Scan for the cell matching the given text and deliver its [x, y] coordinate at center. 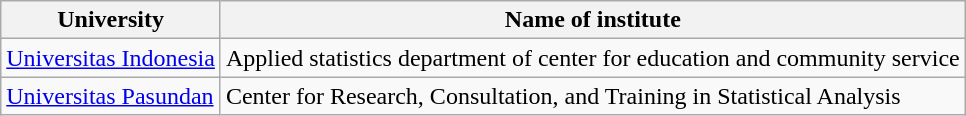
Applied statistics department of center for education and community service [592, 58]
University [111, 20]
Universitas Indonesia [111, 58]
Universitas Pasundan [111, 96]
Name of institute [592, 20]
Center for Research, Consultation, and Training in Statistical Analysis [592, 96]
